Determine the [x, y] coordinate at the center of the cell enclosing the given text.  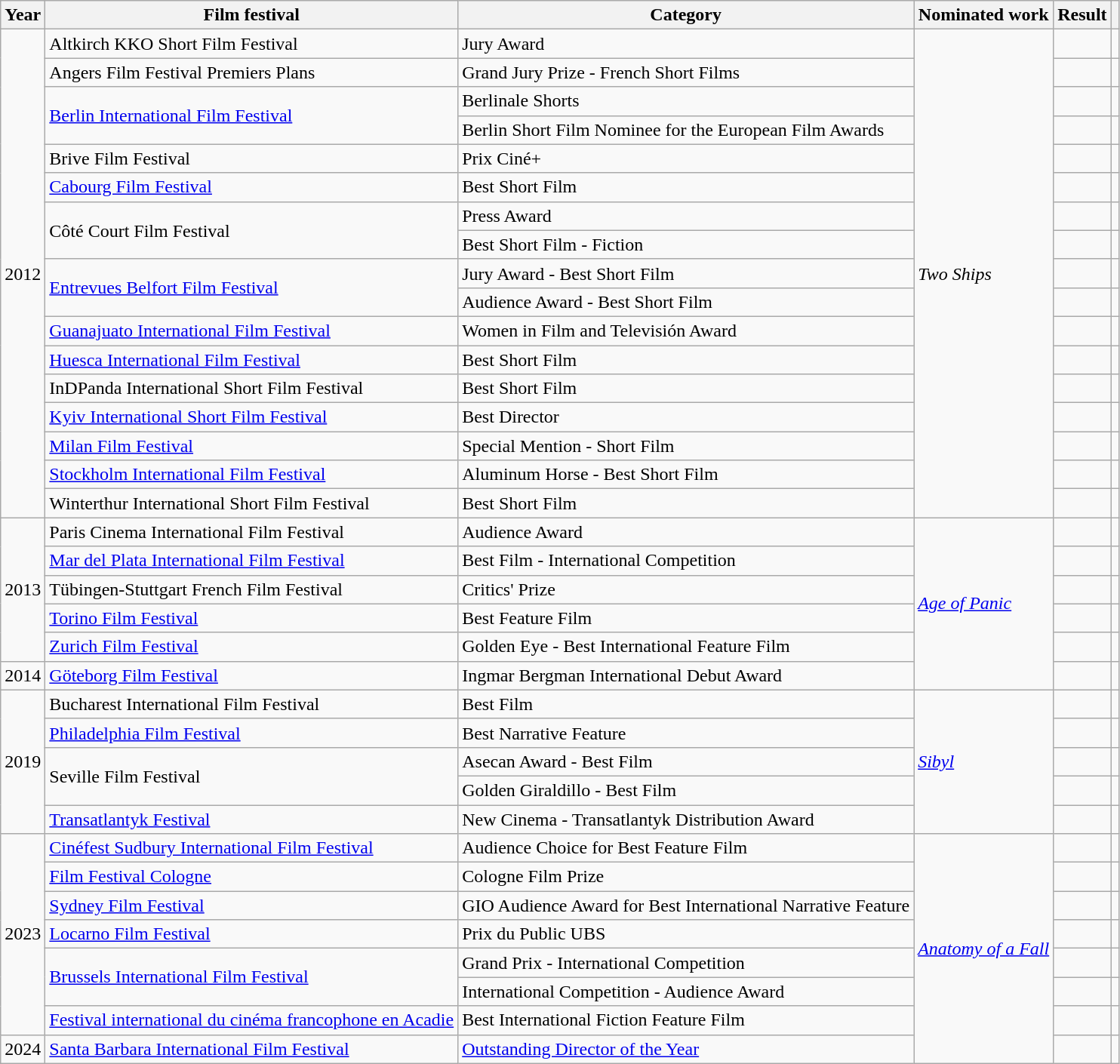
Kyiv International Short Film Festival [252, 417]
Seville Film Festival [252, 776]
Altkirch KKO Short Film Festival [252, 44]
Best Film - International Competition [686, 561]
Grand Jury Prize - French Short Films [686, 72]
Jury Award - Best Short Film [686, 273]
Aluminum Horse - Best Short Film [686, 475]
Festival international du cinéma francophone en Acadie [252, 1020]
Year [23, 15]
Göteborg Film Festival [252, 675]
Nominated work [984, 15]
Cologne Film Prize [686, 877]
Best Narrative Feature [686, 733]
Two Ships [984, 273]
Audience Award - Best Short Film [686, 302]
Zurich Film Festival [252, 647]
2019 [23, 761]
Grand Prix - International Competition [686, 963]
Golden Giraldillo - Best Film [686, 790]
International Competition - Audience Award [686, 992]
Cinéfest Sudbury International Film Festival [252, 848]
Paris Cinema International Film Festival [252, 532]
InDPanda International Short Film Festival [252, 389]
GIO Audience Award for Best International Narrative Feature [686, 906]
Women in Film and Televisión Award [686, 331]
Critics' Prize [686, 589]
Jury Award [686, 44]
Brussels International Film Festival [252, 977]
Mar del Plata International Film Festival [252, 561]
Locarno Film Festival [252, 934]
Asecan Award - Best Film [686, 761]
Age of Panic [984, 604]
Best Short Film - Fiction [686, 244]
Film Festival Cologne [252, 877]
Result [1082, 15]
Prix du Public UBS [686, 934]
Best International Fiction Feature Film [686, 1020]
Philadelphia Film Festival [252, 733]
Outstanding Director of the Year [686, 1049]
Film festival [252, 15]
Cabourg Film Festival [252, 187]
Tübingen-Stuttgart French Film Festival [252, 589]
Best Feature Film [686, 618]
Best Director [686, 417]
Sibyl [984, 761]
Berlinale Shorts [686, 101]
Special Mention - Short Film [686, 446]
Milan Film Festival [252, 446]
2023 [23, 934]
2012 [23, 273]
New Cinema - Transatlantyk Distribution Award [686, 819]
Angers Film Festival Premiers Plans [252, 72]
Anatomy of a Fall [984, 949]
Transatlantyk Festival [252, 819]
Stockholm International Film Festival [252, 475]
2014 [23, 675]
Prix Ciné+ [686, 158]
Audience Award [686, 532]
Ingmar Bergman International Debut Award [686, 675]
Guanajuato International Film Festival [252, 331]
Press Award [686, 216]
Berlin Short Film Nominee for the European Film Awards [686, 130]
Category [686, 15]
Santa Barbara International Film Festival [252, 1049]
Sydney Film Festival [252, 906]
Côté Court Film Festival [252, 230]
Audience Choice for Best Feature Film [686, 848]
Entrevues Belfort Film Festival [252, 288]
Best Film [686, 704]
Huesca International Film Festival [252, 360]
Winterthur International Short Film Festival [252, 503]
2024 [23, 1049]
Bucharest International Film Festival [252, 704]
Brive Film Festival [252, 158]
Golden Eye - Best International Feature Film [686, 647]
Torino Film Festival [252, 618]
2013 [23, 589]
Berlin International Film Festival [252, 115]
